Return [x, y] of the center of cell containing provided text 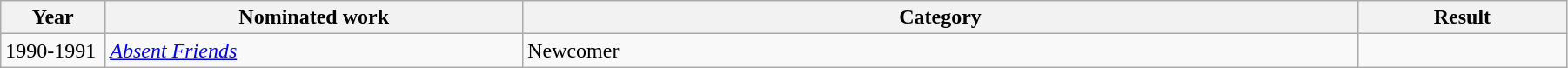
Category [941, 17]
Absent Friends [314, 51]
Nominated work [314, 17]
Newcomer [941, 51]
1990-1991 [53, 51]
Year [53, 17]
Result [1462, 17]
